Provide the (x, y) coordinate of the cell's center where the given text is located.  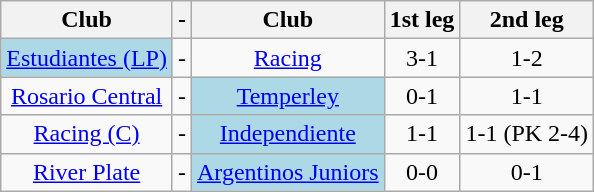
River Plate (87, 172)
2nd leg (527, 20)
3-1 (422, 58)
Argentinos Juniors (288, 172)
1-2 (527, 58)
Independiente (288, 134)
Estudiantes (LP) (87, 58)
Rosario Central (87, 96)
0-0 (422, 172)
Racing (288, 58)
Racing (C) (87, 134)
Temperley (288, 96)
1st leg (422, 20)
1-1 (PK 2-4) (527, 134)
